Return the [x, y] coordinate for the center point of the cell that contains the specified text.  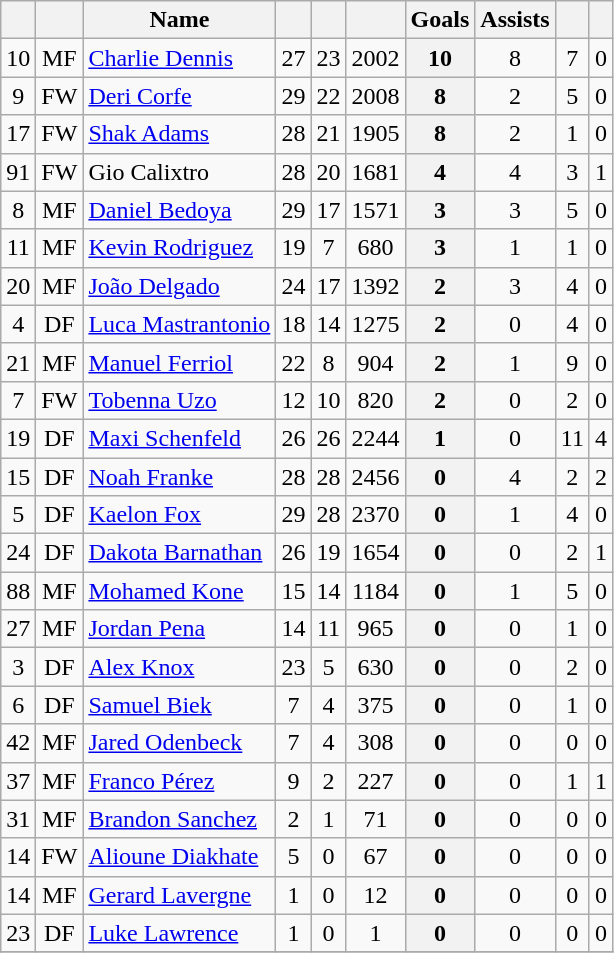
2002 [376, 58]
2456 [376, 477]
Samuel Biek [180, 705]
Luca Mastrantonio [180, 324]
Dakota Barnathan [180, 553]
1571 [376, 210]
Daniel Bedoya [180, 210]
Tobenna Uzo [180, 400]
37 [18, 781]
2244 [376, 438]
Jared Odenbeck [180, 743]
Franco Pérez [180, 781]
88 [18, 591]
227 [376, 781]
630 [376, 667]
31 [18, 819]
42 [18, 743]
Gerard Lavergne [180, 895]
Assists [515, 20]
2008 [376, 96]
Alioune Diakhate [180, 857]
Noah Franke [180, 477]
Luke Lawrence [180, 933]
680 [376, 248]
Goals [440, 20]
91 [18, 172]
18 [294, 324]
Manuel Ferriol [180, 362]
Deri Corfe [180, 96]
Jordan Pena [180, 629]
2370 [376, 515]
71 [376, 819]
Maxi Schenfeld [180, 438]
375 [376, 705]
965 [376, 629]
820 [376, 400]
1905 [376, 134]
1392 [376, 286]
Kevin Rodriguez [180, 248]
Charlie Dennis [180, 58]
1681 [376, 172]
1275 [376, 324]
Kaelon Fox [180, 515]
Alex Knox [180, 667]
Gio Calixtro [180, 172]
1654 [376, 553]
67 [376, 857]
João Delgado [180, 286]
308 [376, 743]
1184 [376, 591]
6 [18, 705]
Name [180, 20]
Shak Adams [180, 134]
904 [376, 362]
Brandon Sanchez [180, 819]
Mohamed Kone [180, 591]
